Provide the [X, Y] coordinate of the cell's center where the given text is located.  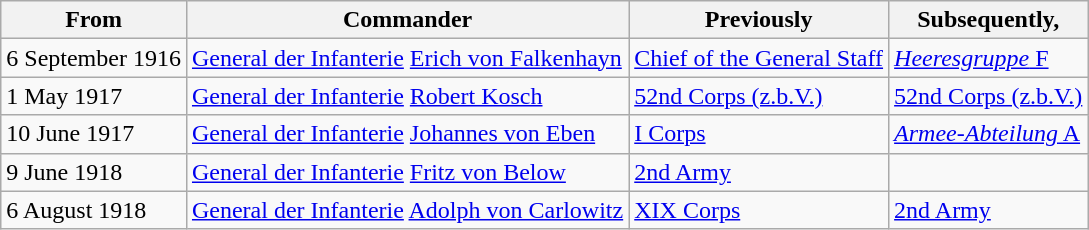
XIX Corps [759, 210]
1 May 1917 [94, 96]
General der Infanterie Erich von Falkenhayn [407, 58]
Chief of the General Staff [759, 58]
6 August 1918 [94, 210]
General der Infanterie Johannes von Eben [407, 134]
I Corps [759, 134]
Subsequently, [988, 20]
Armee-Abteilung A [988, 134]
Commander [407, 20]
Heeresgruppe F [988, 58]
General der Infanterie Adolph von Carlowitz [407, 210]
General der Infanterie Robert Kosch [407, 96]
From [94, 20]
10 June 1917 [94, 134]
General der Infanterie Fritz von Below [407, 172]
6 September 1916 [94, 58]
Previously [759, 20]
9 June 1918 [94, 172]
